Scan for the cell matching the given text and deliver its (x, y) coordinate at center. 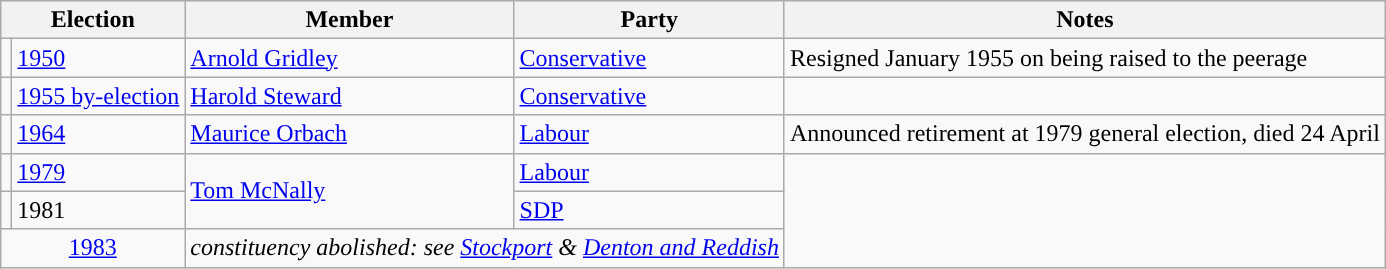
1950 (98, 58)
Announced retirement at 1979 general election, died 24 April (1084, 134)
1964 (98, 134)
SDP (649, 210)
1955 by-election (98, 96)
Maurice Orbach (350, 134)
Notes (1084, 20)
Member (350, 20)
Tom McNally (350, 191)
1983 (93, 248)
1979 (98, 172)
Harold Steward (350, 96)
1981 (98, 210)
Party (649, 20)
constituency abolished: see Stockport & Denton and Reddish (485, 248)
Arnold Gridley (350, 58)
Election (93, 20)
Resigned January 1955 on being raised to the peerage (1084, 58)
